Capture the cell that displays the provided text and extract its (X, Y) central coordinate. 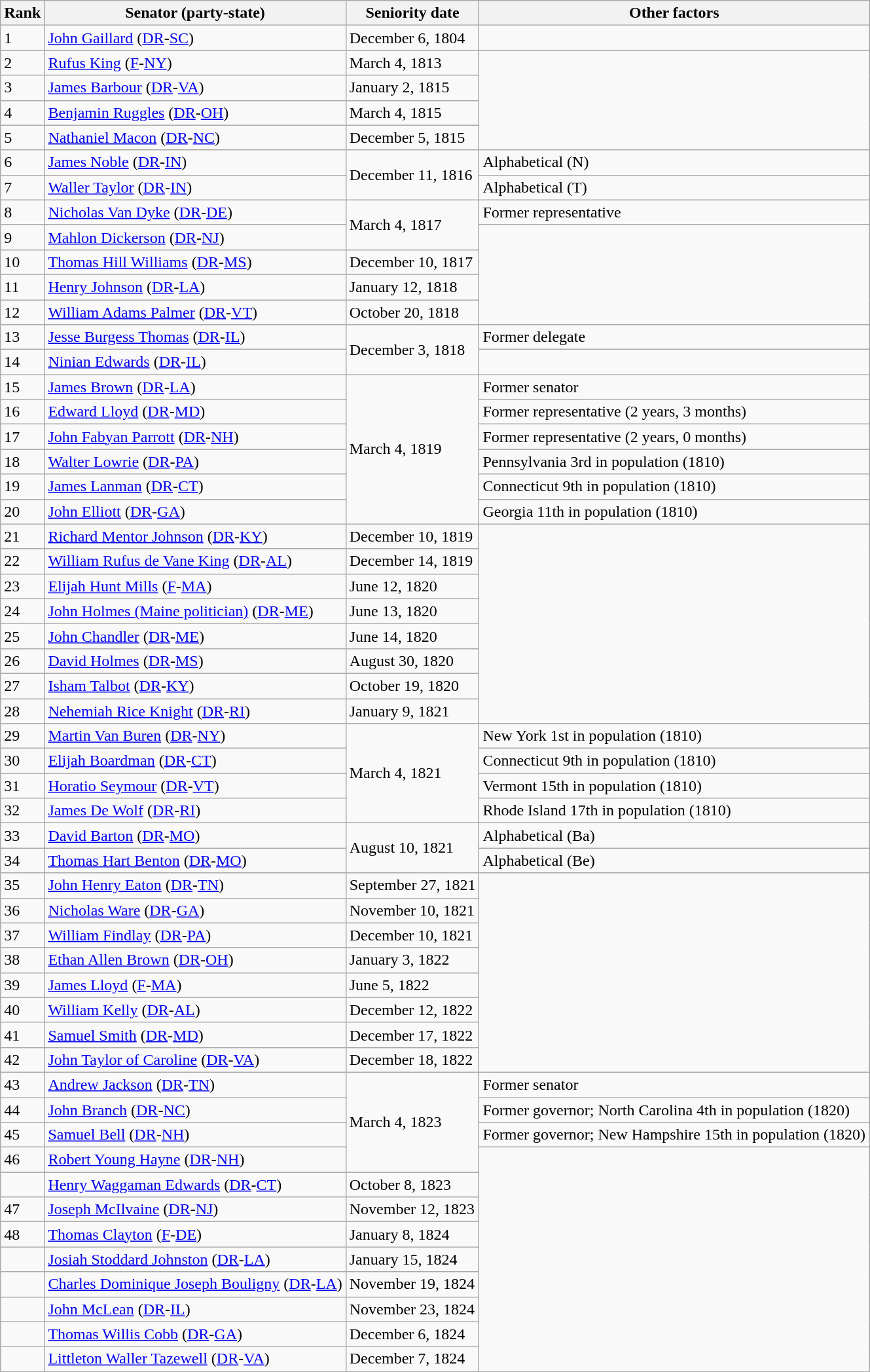
March 4, 1823 (412, 1122)
August 30, 1820 (412, 661)
December 12, 1822 (412, 1010)
8 (22, 212)
June 5, 1822 (412, 985)
January 8, 1824 (412, 1234)
Nehemiah Rice Knight (DR-RI) (195, 711)
Waller Taylor (DR-IN) (195, 187)
November 23, 1824 (412, 1309)
34 (22, 861)
Robert Young Hayne (DR-NH) (195, 1160)
26 (22, 661)
36 (22, 910)
Former governor; North Carolina 4th in population (1820) (674, 1110)
45 (22, 1135)
John McLean (DR-IL) (195, 1309)
James Barbour (DR-VA) (195, 88)
Vermont 15th in population (1810) (674, 786)
9 (22, 237)
March 4, 1821 (412, 773)
Walter Lowrie (DR-PA) (195, 462)
46 (22, 1160)
Other factors (674, 13)
28 (22, 711)
13 (22, 337)
19 (22, 487)
November 19, 1824 (412, 1284)
Alphabetical (N) (674, 162)
15 (22, 387)
6 (22, 162)
Joseph McIlvaine (DR-NJ) (195, 1210)
Rhode Island 17th in population (1810) (674, 811)
25 (22, 636)
January 2, 1815 (412, 88)
Charles Dominique Joseph Bouligny (DR-LA) (195, 1284)
December 17, 1822 (412, 1035)
December 6, 1804 (412, 38)
Isham Talbot (DR-KY) (195, 686)
November 10, 1821 (412, 910)
November 12, 1823 (412, 1210)
January 15, 1824 (412, 1259)
7 (22, 187)
24 (22, 611)
Littleton Waller Tazewell (DR-VA) (195, 1359)
33 (22, 836)
4 (22, 113)
Benjamin Ruggles (DR-OH) (195, 113)
October 19, 1820 (412, 686)
48 (22, 1234)
43 (22, 1085)
James Noble (DR-IN) (195, 162)
10 (22, 262)
Horatio Seymour (DR-VT) (195, 786)
Georgia 11th in population (1810) (674, 511)
40 (22, 1010)
31 (22, 786)
December 10, 1819 (412, 536)
John Holmes (Maine politician) (DR-ME) (195, 611)
John Taylor of Caroline (DR-VA) (195, 1060)
Thomas Clayton (F-DE) (195, 1234)
14 (22, 362)
Josiah Stoddard Johnston (DR-LA) (195, 1259)
December 10, 1821 (412, 935)
December 5, 1815 (412, 138)
Samuel Bell (DR-NH) (195, 1135)
35 (22, 885)
Ninian Edwards (DR-IL) (195, 362)
18 (22, 462)
29 (22, 736)
37 (22, 935)
William Adams Palmer (DR-VT) (195, 312)
William Rufus de Vane King (DR-AL) (195, 561)
June 14, 1820 (412, 636)
Edward Lloyd (DR-MD) (195, 412)
William Findlay (DR-PA) (195, 935)
Rank (22, 13)
21 (22, 536)
John Henry Eaton (DR-TN) (195, 885)
2 (22, 63)
Alphabetical (Ba) (674, 836)
August 10, 1821 (412, 848)
Former representative (674, 212)
William Kelly (DR-AL) (195, 1010)
41 (22, 1035)
December 10, 1817 (412, 262)
James Brown (DR-LA) (195, 387)
Andrew Jackson (DR-TN) (195, 1085)
June 12, 1820 (412, 586)
January 3, 1822 (412, 960)
Senator (party-state) (195, 13)
27 (22, 686)
June 13, 1820 (412, 611)
Former delegate (674, 337)
Nicholas Ware (DR-GA) (195, 910)
Thomas Willis Cobb (DR-GA) (195, 1334)
44 (22, 1110)
December 3, 1818 (412, 350)
September 27, 1821 (412, 885)
Elijah Boardman (DR-CT) (195, 761)
42 (22, 1060)
James Lanman (DR-CT) (195, 487)
39 (22, 985)
17 (22, 437)
Alphabetical (Be) (674, 861)
Seniority date (412, 13)
James Lloyd (F-MA) (195, 985)
October 8, 1823 (412, 1185)
Former representative (2 years, 0 months) (674, 437)
16 (22, 412)
1 (22, 38)
Elijah Hunt Mills (F-MA) (195, 586)
23 (22, 586)
Richard Mentor Johnson (DR-KY) (195, 536)
Martin Van Buren (DR-NY) (195, 736)
December 14, 1819 (412, 561)
January 9, 1821 (412, 711)
Former governor; New Hampshire 15th in population (1820) (674, 1135)
Pennsylvania 3rd in population (1810) (674, 462)
December 18, 1822 (412, 1060)
20 (22, 511)
Nathaniel Macon (DR-NC) (195, 138)
January 12, 1818 (412, 287)
38 (22, 960)
Samuel Smith (DR-MD) (195, 1035)
Ethan Allen Brown (DR-OH) (195, 960)
December 6, 1824 (412, 1334)
Rufus King (F-NY) (195, 63)
30 (22, 761)
12 (22, 312)
22 (22, 561)
Thomas Hill Williams (DR-MS) (195, 262)
December 7, 1824 (412, 1359)
32 (22, 811)
Henry Johnson (DR-LA) (195, 287)
March 4, 1817 (412, 225)
October 20, 1818 (412, 312)
Thomas Hart Benton (DR-MO) (195, 861)
March 4, 1815 (412, 113)
March 4, 1819 (412, 449)
John Elliott (DR-GA) (195, 511)
Mahlon Dickerson (DR-NJ) (195, 237)
Former representative (2 years, 3 months) (674, 412)
47 (22, 1210)
Henry Waggaman Edwards (DR-CT) (195, 1185)
David Holmes (DR-MS) (195, 661)
11 (22, 287)
James De Wolf (DR-RI) (195, 811)
5 (22, 138)
December 11, 1816 (412, 175)
March 4, 1813 (412, 63)
Nicholas Van Dyke (DR-DE) (195, 212)
3 (22, 88)
John Fabyan Parrott (DR-NH) (195, 437)
John Branch (DR-NC) (195, 1110)
John Gaillard (DR-SC) (195, 38)
John Chandler (DR-ME) (195, 636)
Jesse Burgess Thomas (DR-IL) (195, 337)
David Barton (DR-MO) (195, 836)
New York 1st in population (1810) (674, 736)
Alphabetical (T) (674, 187)
